From the cell containing the given text, extract its center point as (x, y) coordinate. 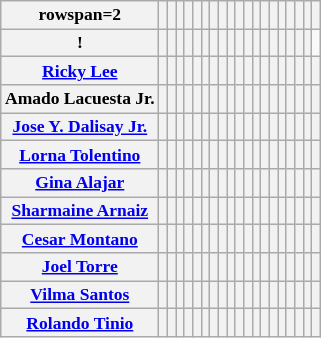
Rolando Tinio (80, 322)
Gina Alajar (80, 182)
! (80, 42)
Sharmaine Arnaiz (80, 210)
rowspan=2 (80, 14)
Jose Y. Dalisay Jr. (80, 126)
Amado Lacuesta Jr. (80, 98)
Lorna Tolentino (80, 154)
Joel Torre (80, 266)
Cesar Montano (80, 238)
Ricky Lee (80, 70)
Vilma Santos (80, 294)
